For the text-containing cell, return its midpoint in [x, y] coordinate format. 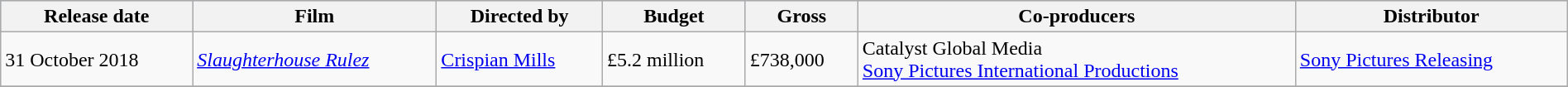
Budget [673, 17]
Slaughterhouse Rulez [314, 60]
£738,000 [801, 60]
Sony Pictures Releasing [1431, 60]
£5.2 million [673, 60]
Gross [801, 17]
Directed by [519, 17]
Release date [97, 17]
Co-producers [1077, 17]
Film [314, 17]
Crispian Mills [519, 60]
31 October 2018 [97, 60]
Distributor [1431, 17]
Catalyst Global MediaSony Pictures International Productions [1077, 60]
